Scan for the cell matching the given text and deliver its [x, y] coordinate at center. 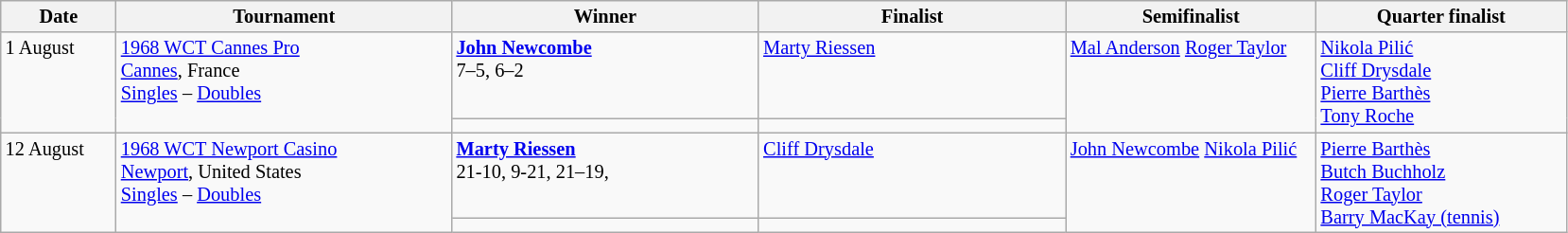
John Newcombe Nikola Pilić [1192, 183]
Semifinalist [1192, 16]
Date [59, 16]
Winner [605, 16]
Marty Riessen21-10, 9-21, 21–19, [605, 175]
Mal Anderson Roger Taylor [1192, 82]
12 August [59, 183]
Finalist [912, 16]
1968 WCT Newport Casino Newport, United StatesSingles – Doubles [284, 183]
Cliff Drysdale [912, 175]
Nikola Pilić Cliff Drysdale Pierre Barthès Tony Roche [1441, 82]
1968 WCT Cannes Pro Cannes, FranceSingles – Doubles [284, 82]
1 August [59, 82]
John Newcombe7–5, 6–2 [605, 75]
Pierre Barthès Butch Buchholz Roger Taylor Barry MacKay (tennis) [1441, 183]
Tournament [284, 16]
Quarter finalist [1441, 16]
Marty Riessen [912, 75]
